Pinpoint the cell where the given text exists, returning its [x, y] midpoint coordinate. 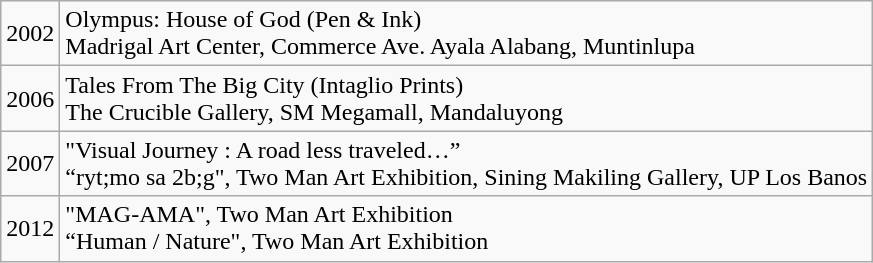
"MAG-AMA", Two Man Art Exhibition“Human / Nature", Two Man Art Exhibition [466, 228]
2012 [30, 228]
2006 [30, 98]
2007 [30, 164]
Tales From The Big City (Intaglio Prints)The Crucible Gallery, SM Megamall, Mandaluyong [466, 98]
Olympus: House of God (Pen & Ink)Madrigal Art Center, Commerce Ave. Ayala Alabang, Muntinlupa [466, 34]
2002 [30, 34]
"Visual Journey : A road less traveled…”“ryt;mo sa 2b;g", Two Man Art Exhibition, Sining Makiling Gallery, UP Los Banos [466, 164]
